For the text-containing cell, return its midpoint in [X, Y] coordinate format. 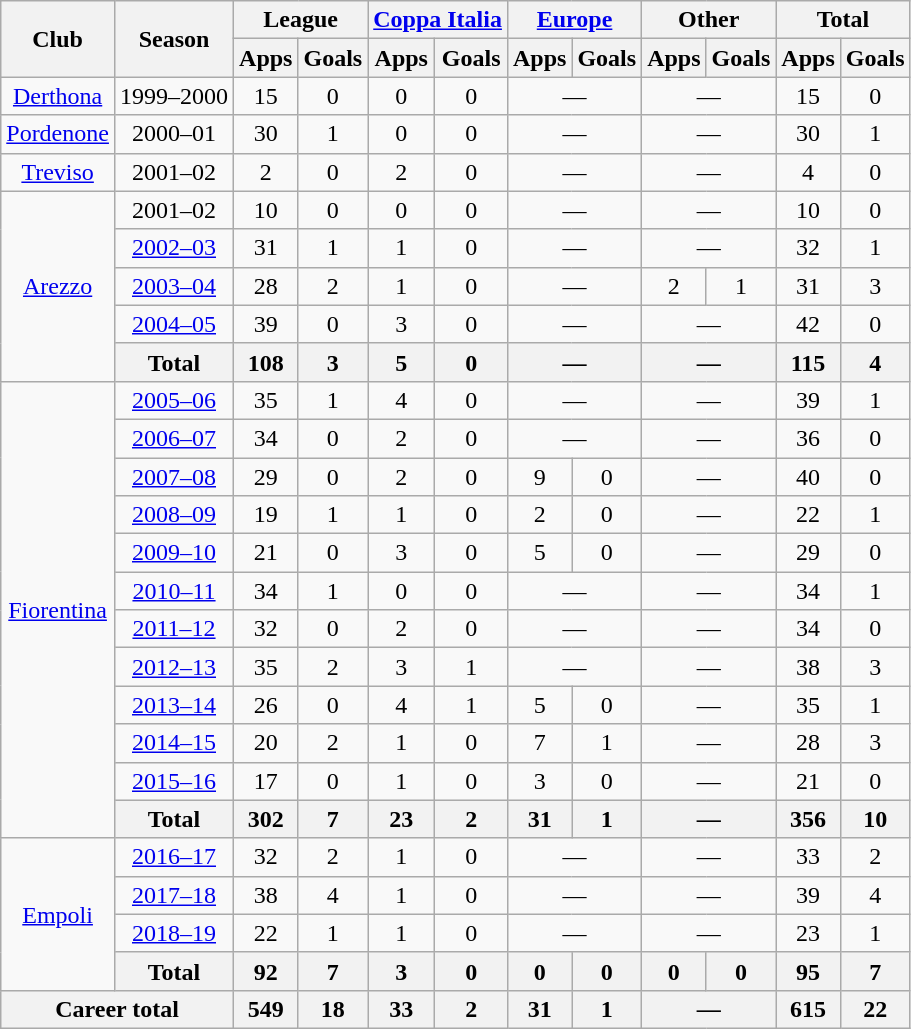
Season [174, 39]
2017–18 [174, 895]
108 [266, 362]
2012–13 [174, 667]
Arezzo [58, 286]
2006–07 [174, 438]
2014–15 [174, 743]
2015–16 [174, 781]
Fiorentina [58, 610]
20 [266, 743]
356 [808, 819]
42 [808, 324]
2005–06 [174, 400]
2016–17 [174, 857]
615 [808, 1009]
2013–14 [174, 705]
549 [266, 1009]
95 [808, 971]
2007–08 [174, 477]
Empoli [58, 914]
2000–01 [174, 134]
36 [808, 438]
92 [266, 971]
2008–09 [174, 515]
Europe [574, 20]
2010–11 [174, 591]
Pordenone [58, 134]
2018–19 [174, 933]
17 [266, 781]
Derthona [58, 96]
19 [266, 515]
1999–2000 [174, 96]
18 [333, 1009]
Club [58, 39]
2004–05 [174, 324]
9 [539, 477]
Other [709, 20]
302 [266, 819]
2003–04 [174, 286]
Treviso [58, 172]
2011–12 [174, 629]
League [301, 20]
Career total [118, 1009]
Coppa Italia [438, 20]
40 [808, 477]
2009–10 [174, 553]
26 [266, 705]
2002–03 [174, 248]
115 [808, 362]
